For the text-containing cell, return its midpoint in (X, Y) coordinate format. 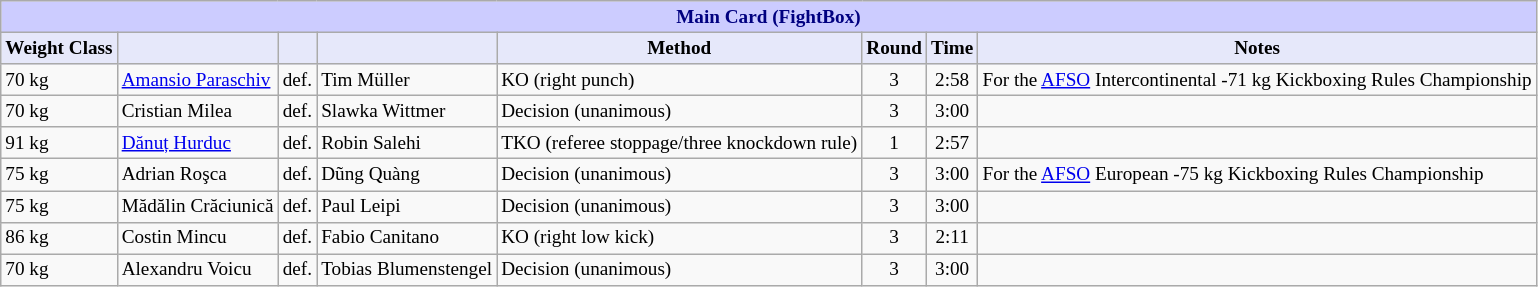
Cristian Milea (198, 111)
1 (894, 143)
TKO (referee stoppage/three knockdown rule) (680, 143)
Main Card (FightBox) (768, 17)
Fabio Canitano (407, 238)
2:11 (952, 238)
2:57 (952, 143)
Weight Class (59, 48)
KO (right punch) (680, 80)
91 kg (59, 143)
Slawka Wittmer (407, 111)
Robin Salehi (407, 143)
For the AFSO Intercontinental -71 kg Kickboxing Rules Championship (1257, 80)
86 kg (59, 238)
Costin Mincu (198, 238)
Paul Leipi (407, 206)
2:58 (952, 80)
Notes (1257, 48)
Amansio Paraschiv (198, 80)
Round (894, 48)
Mădălin Crăciunică (198, 206)
Time (952, 48)
Adrian Roşca (198, 175)
For the AFSO European -75 kg Kickboxing Rules Championship (1257, 175)
Dănuț Hurduc (198, 143)
Alexandru Voicu (198, 270)
Tim Müller (407, 80)
Dũng Quàng (407, 175)
Method (680, 48)
KO (right low kick) (680, 238)
Tobias Blumenstengel (407, 270)
